Return the [x, y] coordinate for the center point of the cell that contains the specified text.  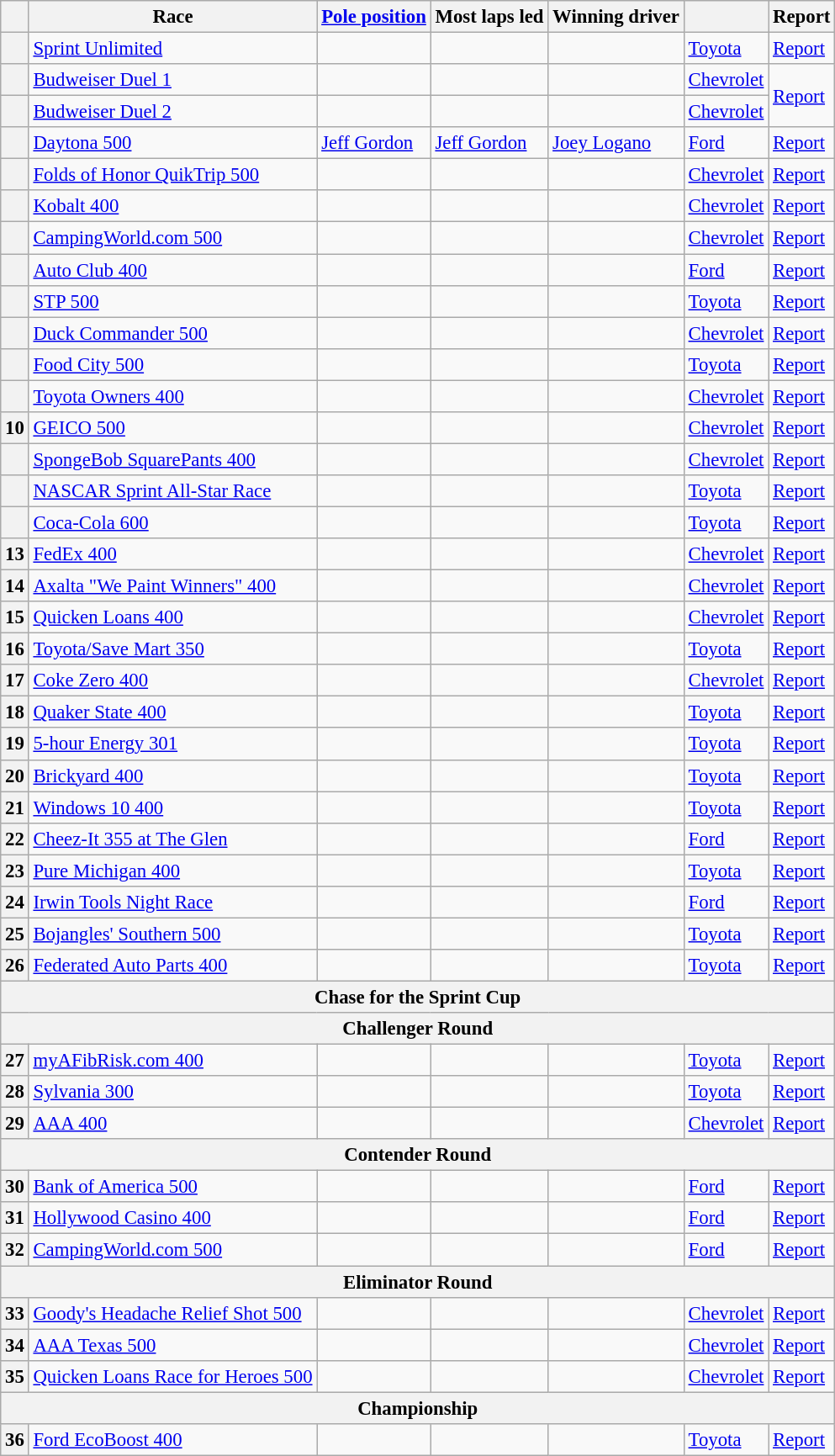
Axalta "We Paint Winners" 400 [173, 586]
5-hour Energy 301 [173, 744]
myAFibRisk.com 400 [173, 1061]
19 [15, 744]
14 [15, 586]
Coke Zero 400 [173, 680]
Cheez-It 355 at The Glen [173, 839]
Joey Logano [616, 143]
Bojangles' Southern 500 [173, 934]
27 [15, 1061]
Coca-Cola 600 [173, 522]
Eliminator Round [418, 1282]
17 [15, 680]
Winning driver [616, 17]
Budweiser Duel 2 [173, 112]
Quaker State 400 [173, 712]
Budweiser Duel 1 [173, 80]
Kobalt 400 [173, 206]
31 [15, 1219]
NASCAR Sprint All-Star Race [173, 491]
26 [15, 966]
Championship [418, 1408]
35 [15, 1376]
Auto Club 400 [173, 270]
Folds of Honor QuikTrip 500 [173, 175]
Ford EcoBoost 400 [173, 1440]
AAA 400 [173, 1124]
Brickyard 400 [173, 776]
13 [15, 554]
Sylvania 300 [173, 1092]
29 [15, 1124]
Irwin Tools Night Race [173, 903]
Pole position [373, 17]
30 [15, 1187]
34 [15, 1345]
Chase for the Sprint Cup [418, 997]
Challenger Round [418, 1029]
STP 500 [173, 301]
Food City 500 [173, 364]
Duck Commander 500 [173, 333]
24 [15, 903]
32 [15, 1250]
Quicken Loans Race for Heroes 500 [173, 1376]
Toyota Owners 400 [173, 396]
Hollywood Casino 400 [173, 1219]
28 [15, 1092]
Windows 10 400 [173, 807]
Toyota/Save Mart 350 [173, 649]
Sprint Unlimited [173, 49]
Goody's Headache Relief Shot 500 [173, 1313]
Quicken Loans 400 [173, 617]
GEICO 500 [173, 428]
23 [15, 871]
15 [15, 617]
21 [15, 807]
Federated Auto Parts 400 [173, 966]
36 [15, 1440]
Most laps led [489, 17]
Race [173, 17]
10 [15, 428]
22 [15, 839]
FedEx 400 [173, 554]
Bank of America 500 [173, 1187]
16 [15, 649]
20 [15, 776]
Pure Michigan 400 [173, 871]
Contender Round [418, 1155]
SpongeBob SquarePants 400 [173, 459]
25 [15, 934]
Daytona 500 [173, 143]
18 [15, 712]
33 [15, 1313]
AAA Texas 500 [173, 1345]
